Return the [X, Y] coordinate for the center point of the cell that contains the specified text.  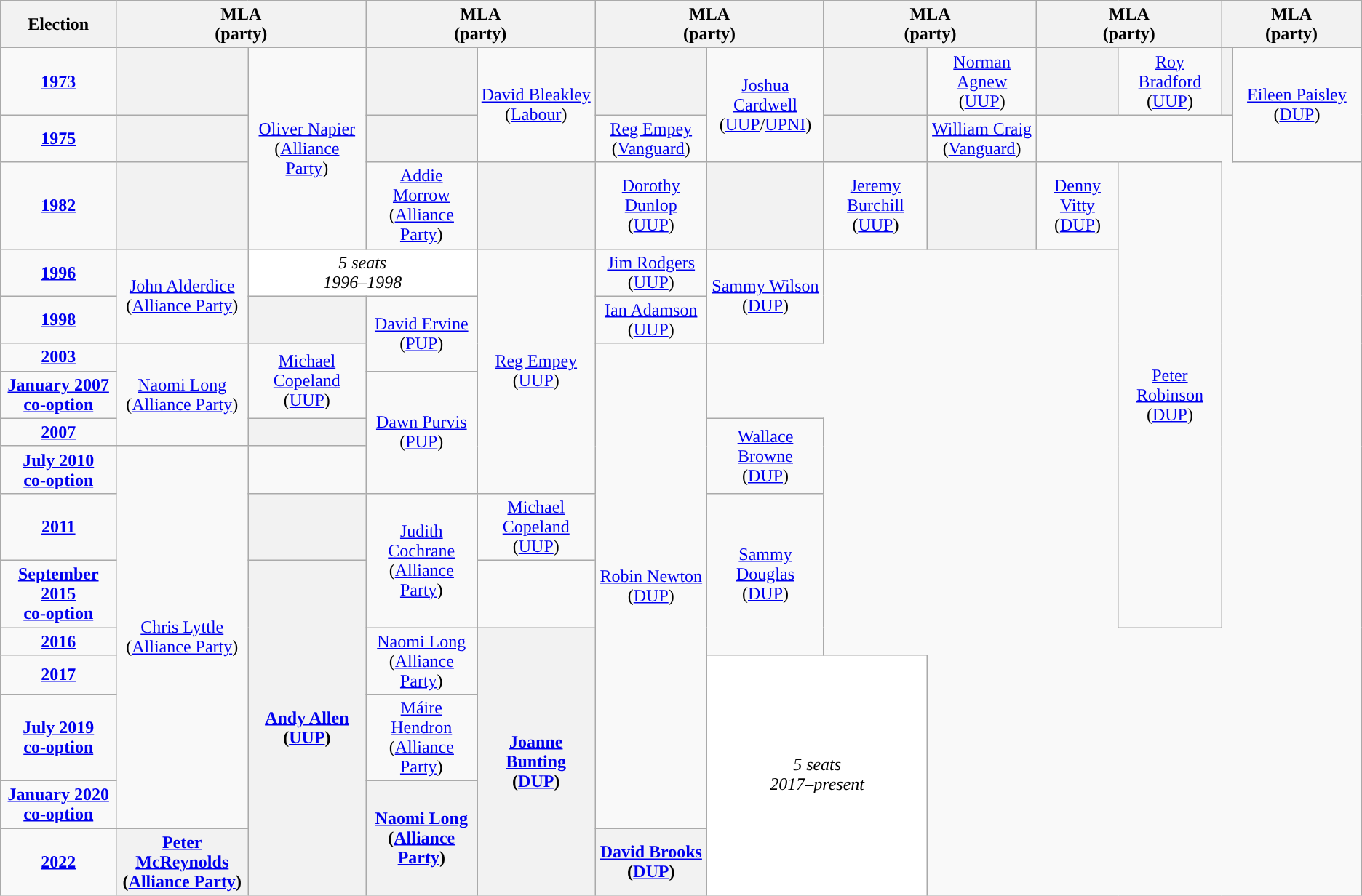
Wallace Browne(DUP) [765, 455]
Eileen Paisley(DUP) [1297, 105]
July 2019co-option [58, 737]
Reg Empey(UUP) [536, 371]
1996 [58, 272]
Máire Hendron(Alliance Party) [422, 737]
Joanne Bunting(DUP) [536, 761]
1982 [58, 205]
Jim Rodgers(UUP) [651, 272]
2007 [58, 432]
Election [58, 25]
5 seats2017–present [818, 775]
Sammy Wilson(DUP) [765, 296]
David Brooks(DUP) [651, 862]
Dorothy Dunlop(UUP) [651, 205]
2016 [58, 641]
1973 [58, 81]
Dawn Purvis(PUP) [422, 432]
Denny Vitty(DUP) [1078, 205]
Andy Allen(UUP) [307, 727]
Oliver Napier(Alliance Party) [307, 148]
Sammy Douglas(DUP) [765, 574]
Reg Empey(Vanguard) [651, 138]
5 seats1996–1998 [362, 272]
2003 [58, 357]
Joshua Cardwell(UUP/UPNI) [765, 105]
Ian Adamson(UUP) [651, 320]
William Craig(Vanguard) [982, 138]
1998 [58, 320]
Chris Lyttle(Alliance Party) [182, 637]
Roy Bradford(UUP) [1170, 81]
Peter Robinson(DUP) [1170, 395]
July 2010co-option [58, 470]
Norman Agnew(UUP) [982, 81]
2017 [58, 675]
Judith Cochrane(Alliance Party) [422, 560]
John Alderdice(Alliance Party) [182, 296]
Robin Newton(DUP) [651, 586]
1975 [58, 138]
January 2020co-option [58, 804]
Jeremy Burchill(UUP) [875, 205]
2011 [58, 527]
David Bleakley(Labour) [536, 105]
September 2015co-option [58, 593]
2022 [58, 862]
Peter McReynolds(Alliance Party) [182, 862]
Addie Morrow(Alliance Party) [422, 205]
January 2007co-option [58, 394]
David Ervine(PUP) [422, 333]
